For the text-containing cell, return its midpoint in (X, Y) coordinate format. 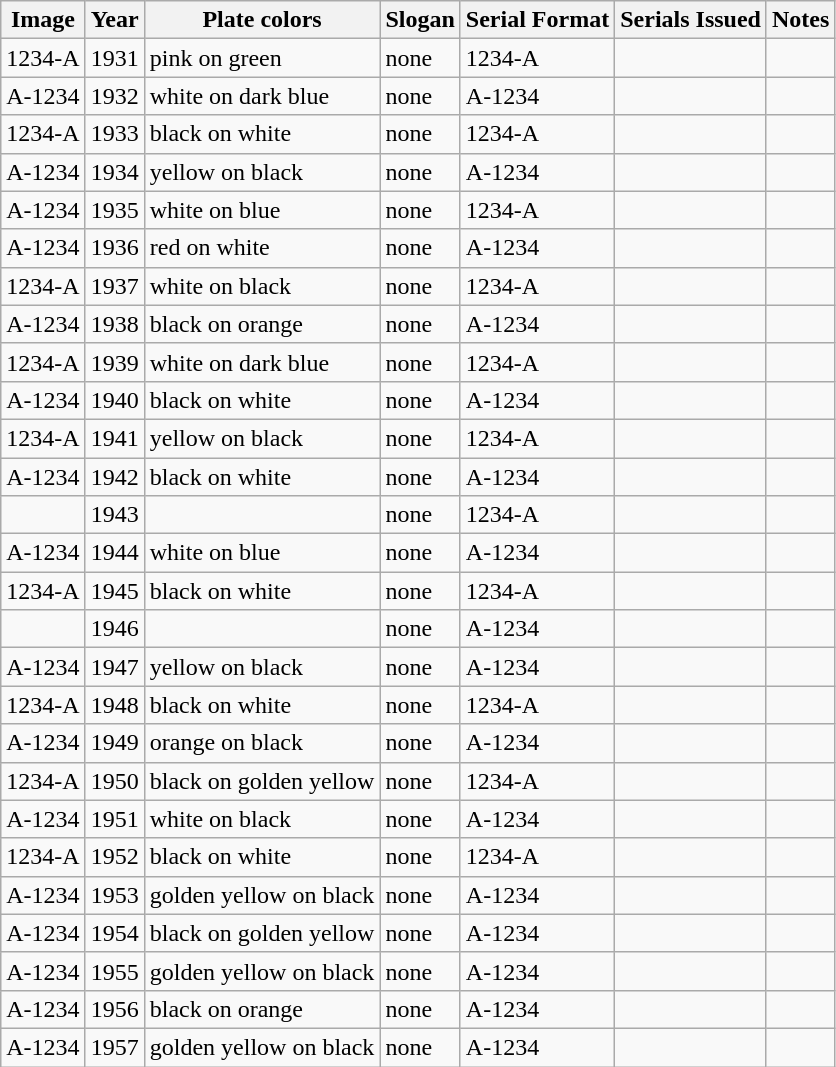
1953 (114, 895)
1947 (114, 667)
1955 (114, 971)
1946 (114, 629)
orange on black (262, 743)
1952 (114, 857)
1936 (114, 248)
1933 (114, 134)
1944 (114, 553)
1935 (114, 210)
1949 (114, 743)
1940 (114, 400)
1937 (114, 286)
1943 (114, 515)
Serials Issued (691, 20)
1957 (114, 1047)
1941 (114, 438)
Image (43, 20)
pink on green (262, 58)
1956 (114, 1009)
1934 (114, 172)
1951 (114, 819)
1939 (114, 362)
Plate colors (262, 20)
1942 (114, 477)
1948 (114, 705)
1932 (114, 96)
Notes (800, 20)
1954 (114, 933)
1938 (114, 324)
1931 (114, 58)
Slogan (420, 20)
Serial Format (537, 20)
red on white (262, 248)
Year (114, 20)
1945 (114, 591)
1950 (114, 781)
